Locate the cell with the specified text and output its [x, y] center coordinate. 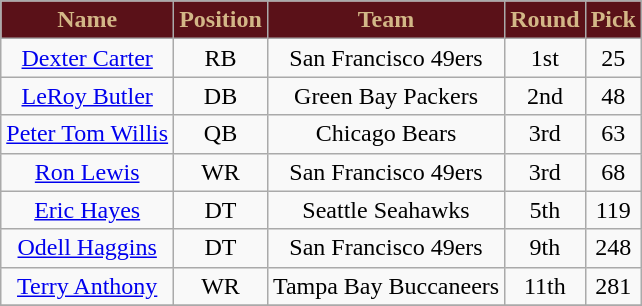
Round [545, 20]
281 [613, 286]
248 [613, 248]
Seattle Seahawks [386, 210]
DB [221, 96]
11th [545, 286]
119 [613, 210]
9th [545, 248]
QB [221, 134]
Terry Anthony [88, 286]
Ron Lewis [88, 172]
Team [386, 20]
Position [221, 20]
Tampa Bay Buccaneers [386, 286]
Pick [613, 20]
63 [613, 134]
Name [88, 20]
Odell Haggins [88, 248]
2nd [545, 96]
Chicago Bears [386, 134]
RB [221, 58]
Peter Tom Willis [88, 134]
Eric Hayes [88, 210]
25 [613, 58]
48 [613, 96]
5th [545, 210]
68 [613, 172]
Dexter Carter [88, 58]
Green Bay Packers [386, 96]
1st [545, 58]
LeRoy Butler [88, 96]
